Return the (x, y) coordinate for the center point of the cell that contains the specified text.  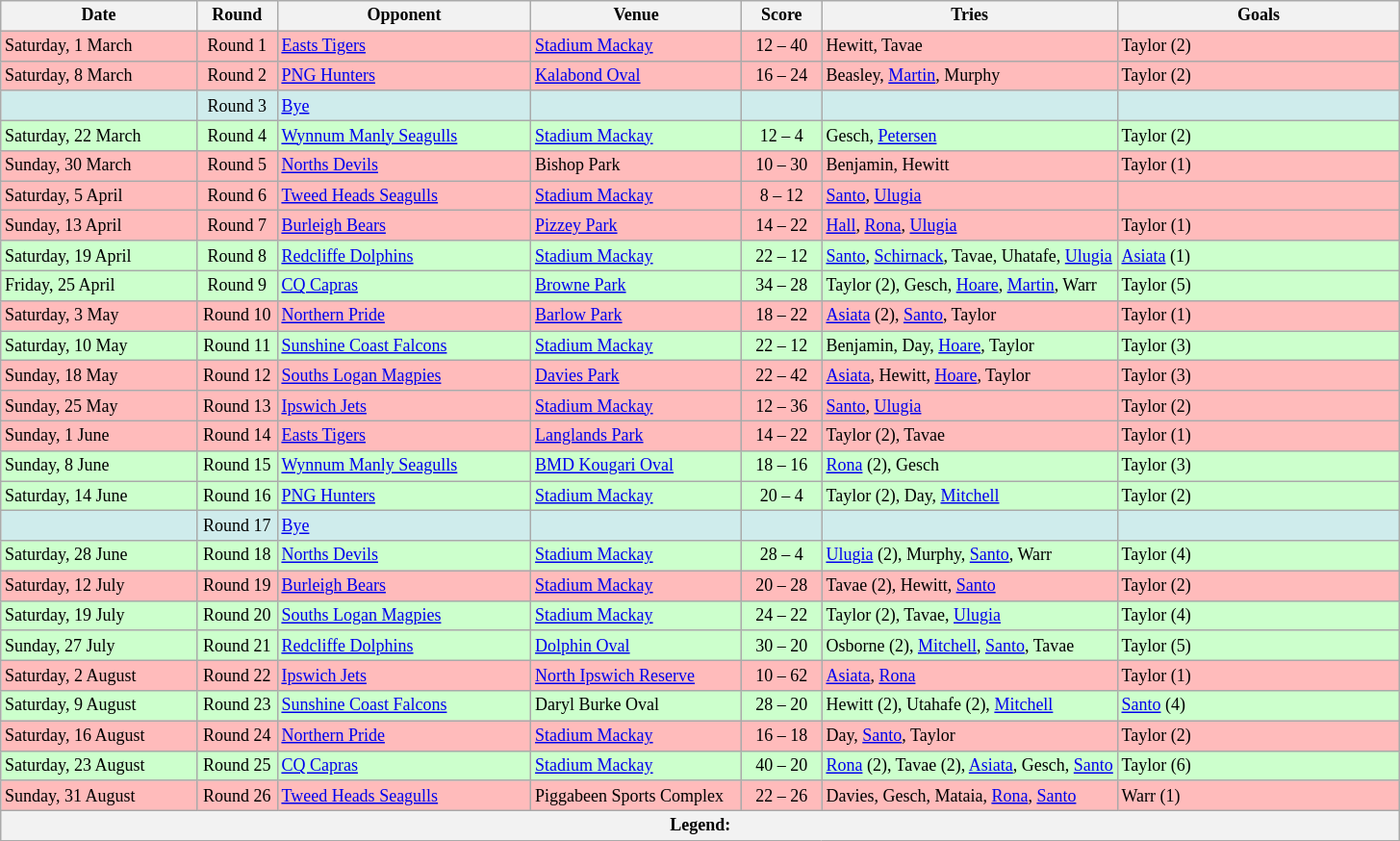
North Ipswich Reserve (637, 675)
22 – 42 (781, 375)
Tries (970, 15)
Kalabond Oval (637, 75)
22 – 26 (781, 795)
Sunday, 25 May (99, 406)
Sunday, 1 June (99, 435)
Round 11 (237, 346)
Saturday, 14 June (99, 497)
Legend: (700, 826)
16 – 24 (781, 75)
Barlow Park (637, 316)
BMD Kougari Oval (637, 466)
24 – 22 (781, 616)
Sunday, 8 June (99, 466)
10 – 30 (781, 166)
Round 14 (237, 435)
Round 13 (237, 406)
Benjamin, Day, Hoare, Taylor (970, 346)
Round 5 (237, 166)
Gesch, Petersen (970, 135)
12 – 4 (781, 135)
Pizzey Park (637, 225)
30 – 20 (781, 645)
Saturday, 28 June (99, 556)
Hall, Rona, Ulugia (970, 225)
Taylor (2), Tavae (970, 435)
Asiata, Hewitt, Hoare, Taylor (970, 375)
Santo, Schirnack, Tavae, Uhatafe, Ulugia (970, 256)
Sunday, 27 July (99, 645)
10 – 62 (781, 675)
Saturday, 9 August (99, 706)
18 – 22 (781, 316)
Taylor (6) (1259, 766)
Beasley, Martin, Murphy (970, 75)
12 – 36 (781, 406)
Saturday, 1 March (99, 46)
Warr (1) (1259, 795)
Davies Park (637, 375)
8 – 12 (781, 196)
Round 8 (237, 256)
Round 4 (237, 135)
Saturday, 5 April (99, 196)
Round 3 (237, 106)
34 – 28 (781, 285)
Saturday, 19 July (99, 616)
Round 6 (237, 196)
Round 25 (237, 766)
Saturday, 10 May (99, 346)
Asiata, Rona (970, 675)
Asiata (2), Santo, Taylor (970, 316)
Saturday, 12 July (99, 585)
Sunday, 30 March (99, 166)
Round 17 (237, 525)
40 – 20 (781, 766)
Taylor (2), Tavae, Ulugia (970, 616)
Osborne (2), Mitchell, Santo, Tavae (970, 645)
Sunday, 18 May (99, 375)
Asiata (1) (1259, 256)
Round 21 (237, 645)
28 – 20 (781, 706)
Saturday, 19 April (99, 256)
Round 16 (237, 497)
Saturday, 16 August (99, 735)
Saturday, 23 August (99, 766)
Langlands Park (637, 435)
Friday, 25 April (99, 285)
Bishop Park (637, 166)
Taylor (2), Gesch, Hoare, Martin, Warr (970, 285)
Round 26 (237, 795)
Hewitt, Tavae (970, 46)
Score (781, 15)
Saturday, 2 August (99, 675)
Ulugia (2), Murphy, Santo, Warr (970, 556)
Date (99, 15)
Round 1 (237, 46)
Saturday, 8 March (99, 75)
18 – 16 (781, 466)
Round 22 (237, 675)
Round (237, 15)
16 – 18 (781, 735)
Dolphin Oval (637, 645)
Opponent (404, 15)
Round 15 (237, 466)
Round 24 (237, 735)
Sunday, 31 August (99, 795)
Benjamin, Hewitt (970, 166)
Round 19 (237, 585)
Venue (637, 15)
Rona (2), Tavae (2), Asiata, Gesch, Santo (970, 766)
Round 18 (237, 556)
Tavae (2), Hewitt, Santo (970, 585)
Round 23 (237, 706)
20 – 4 (781, 497)
Round 10 (237, 316)
Sunday, 13 April (99, 225)
Day, Santo, Taylor (970, 735)
Round 20 (237, 616)
20 – 28 (781, 585)
Rona (2), Gesch (970, 466)
Saturday, 3 May (99, 316)
Browne Park (637, 285)
Goals (1259, 15)
Saturday, 22 March (99, 135)
Round 12 (237, 375)
Daryl Burke Oval (637, 706)
Piggabeen Sports Complex (637, 795)
12 – 40 (781, 46)
Round 2 (237, 75)
Santo (4) (1259, 706)
Taylor (2), Day, Mitchell (970, 497)
Round 9 (237, 285)
Hewitt (2), Utahafe (2), Mitchell (970, 706)
Davies, Gesch, Mataia, Rona, Santo (970, 795)
28 – 4 (781, 556)
Round 7 (237, 225)
